Scan for the cell matching the given text and deliver its [X, Y] coordinate at center. 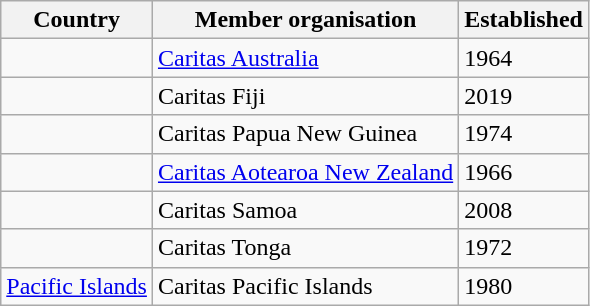
Caritas Fiji [305, 96]
Caritas Papua New Guinea [305, 134]
Caritas Samoa [305, 210]
1964 [524, 58]
Caritas Pacific Islands [305, 286]
Caritas Tonga [305, 248]
Country [77, 20]
1980 [524, 286]
2019 [524, 96]
Pacific Islands [77, 286]
Caritas Aotearoa New Zealand [305, 172]
Member organisation [305, 20]
1972 [524, 248]
1966 [524, 172]
Caritas Australia [305, 58]
2008 [524, 210]
Established [524, 20]
1974 [524, 134]
